Return the (X, Y) coordinate for the center point of the cell that contains the specified text.  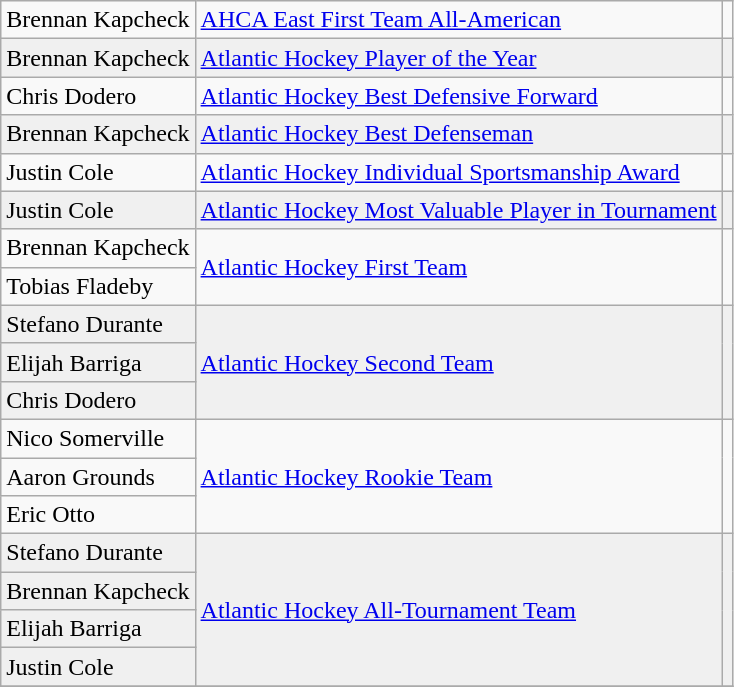
Atlantic Hockey Most Valuable Player in Tournament (458, 210)
Atlantic Hockey Best Defensive Forward (458, 96)
Atlantic Hockey First Team (458, 267)
Atlantic Hockey Individual Sportsmanship Award (458, 172)
Eric Otto (98, 515)
Atlantic Hockey Second Team (458, 362)
Atlantic Hockey All-Tournament Team (458, 610)
Atlantic Hockey Player of the Year (458, 58)
Aaron Grounds (98, 477)
Nico Somerville (98, 438)
AHCA East First Team All-American (458, 20)
Tobias Fladeby (98, 286)
Atlantic Hockey Best Defenseman (458, 134)
Atlantic Hockey Rookie Team (458, 476)
